Capture the cell that displays the provided text and extract its [x, y] central coordinate. 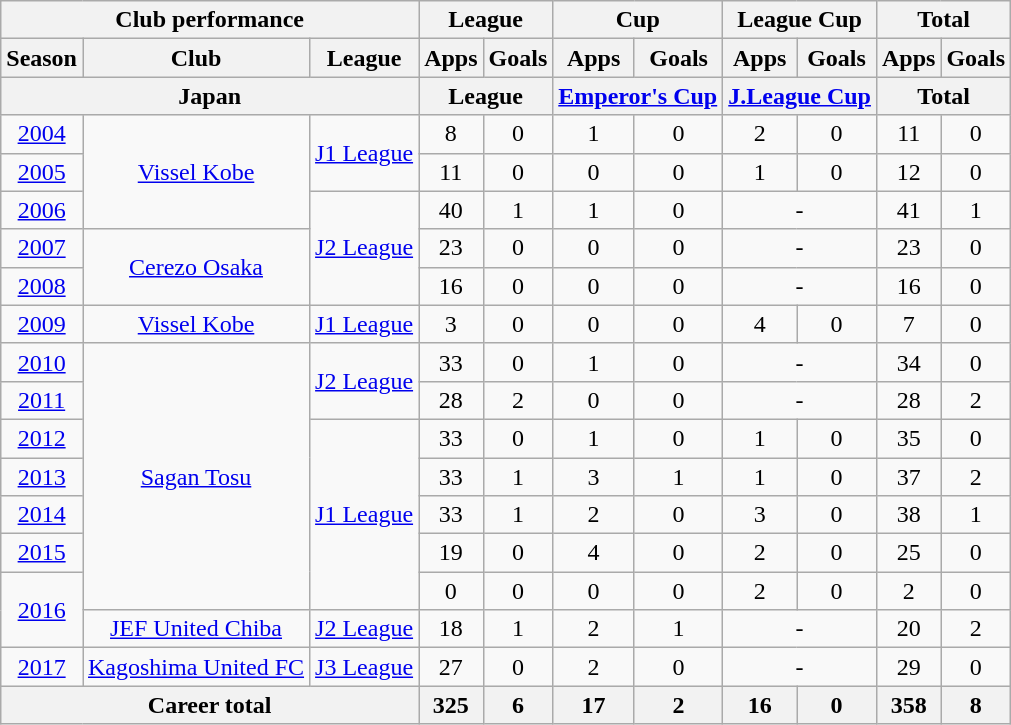
2007 [42, 248]
37 [908, 477]
2006 [42, 210]
18 [451, 629]
38 [908, 515]
29 [908, 667]
40 [451, 210]
J3 League [364, 667]
Cup [638, 20]
2012 [42, 438]
12 [908, 172]
League Cup [800, 20]
Sagan Tosu [196, 476]
2008 [42, 286]
41 [908, 210]
35 [908, 438]
2011 [42, 400]
Japan [210, 96]
325 [451, 705]
17 [594, 705]
Kagoshima United FC [196, 667]
2015 [42, 553]
Emperor's Cup [638, 96]
Career total [210, 705]
2016 [42, 610]
Cerezo Osaka [196, 267]
Season [42, 58]
6 [518, 705]
2013 [42, 477]
2010 [42, 362]
34 [908, 362]
25 [908, 553]
358 [908, 705]
Club [196, 58]
19 [451, 553]
Club performance [210, 20]
2014 [42, 515]
J.League Cup [800, 96]
JEF United Chiba [196, 629]
2004 [42, 134]
2017 [42, 667]
7 [908, 324]
20 [908, 629]
27 [451, 667]
2005 [42, 172]
2009 [42, 324]
